Pinpoint the cell where the given text exists, returning its [X, Y] midpoint coordinate. 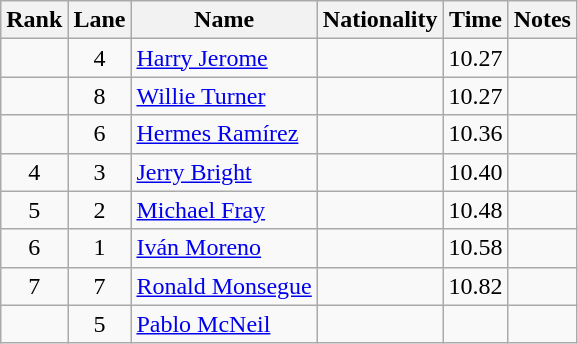
Name [224, 20]
Iván Moreno [224, 248]
Time [476, 20]
Harry Jerome [224, 58]
2 [100, 210]
10.36 [476, 134]
8 [100, 96]
Willie Turner [224, 96]
10.58 [476, 248]
Lane [100, 20]
10.48 [476, 210]
Notes [542, 20]
1 [100, 248]
Michael Fray [224, 210]
Hermes Ramírez [224, 134]
Nationality [380, 20]
Jerry Bright [224, 172]
10.40 [476, 172]
Rank [34, 20]
10.82 [476, 286]
Ronald Monsegue [224, 286]
Pablo McNeil [224, 324]
3 [100, 172]
